Determine the [X, Y] coordinate at the center of the cell enclosing the given text.  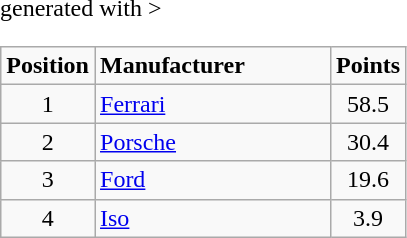
Ferrari [212, 104]
3.9 [368, 218]
4 [48, 218]
19.6 [368, 180]
30.4 [368, 142]
Porsche [212, 142]
Manufacturer [212, 66]
3 [48, 180]
Points [368, 66]
Position [48, 66]
Ford [212, 180]
58.5 [368, 104]
2 [48, 142]
Iso [212, 218]
1 [48, 104]
